Identify which cell holds the provided text, then report its [x, y] central coordinate. 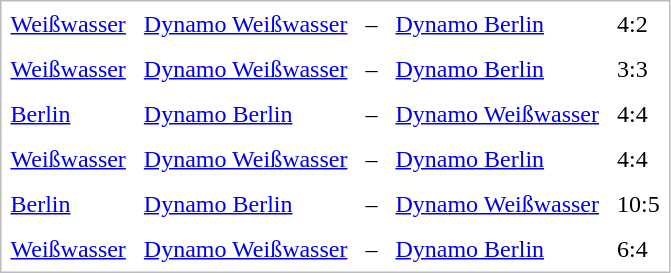
10:5 [638, 204]
6:4 [638, 248]
4:2 [638, 24]
3:3 [638, 68]
